For the text-containing cell, return its midpoint in (X, Y) coordinate format. 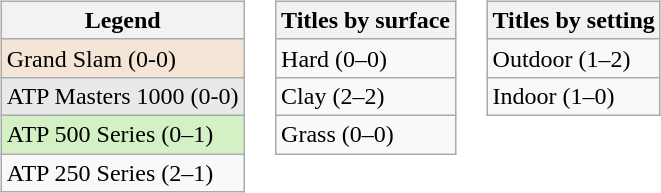
Grass (0–0) (366, 134)
Titles by setting (574, 20)
Grand Slam (0-0) (122, 58)
ATP Masters 1000 (0-0) (122, 96)
Clay (2–2) (366, 96)
Legend (122, 20)
ATP 500 Series (0–1) (122, 134)
Outdoor (1–2) (574, 58)
Titles by surface (366, 20)
Hard (0–0) (366, 58)
Indoor (1–0) (574, 96)
ATP 250 Series (2–1) (122, 173)
